Scan for the cell matching the given text and deliver its (x, y) coordinate at center. 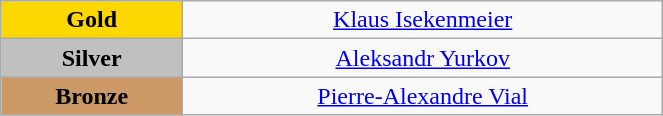
Pierre-Alexandre Vial (423, 96)
Bronze (92, 96)
Aleksandr Yurkov (423, 58)
Gold (92, 20)
Klaus Isekenmeier (423, 20)
Silver (92, 58)
